Detect which cell encompasses the target text, then output its (X, Y) center coordinate. 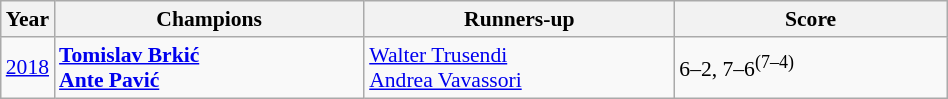
6–2, 7–6(7–4) (810, 68)
Runners-up (519, 19)
Score (810, 19)
Champions (209, 19)
Tomislav Brkić Ante Pavić (209, 68)
2018 (28, 68)
Year (28, 19)
Walter Trusendi Andrea Vavassori (519, 68)
